For the text-containing cell, return its midpoint in [x, y] coordinate format. 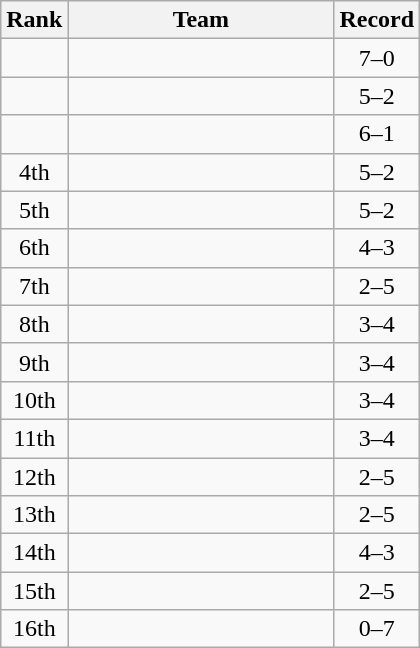
6–1 [377, 134]
5th [34, 210]
14th [34, 553]
10th [34, 400]
12th [34, 477]
13th [34, 515]
Team [201, 20]
6th [34, 248]
Rank [34, 20]
Record [377, 20]
7–0 [377, 58]
0–7 [377, 629]
8th [34, 324]
16th [34, 629]
9th [34, 362]
15th [34, 591]
4th [34, 172]
11th [34, 438]
7th [34, 286]
